Provide the (X, Y) coordinate of the cell's center where the given text is located.  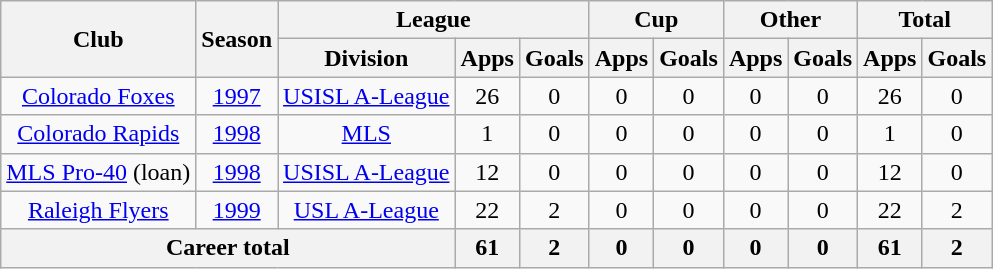
Colorado Foxes (98, 96)
Career total (228, 248)
MLS Pro-40 (loan) (98, 172)
Colorado Rapids (98, 134)
Raleigh Flyers (98, 210)
MLS (366, 134)
1999 (237, 210)
Club (98, 39)
1997 (237, 96)
Total (925, 20)
USL A-League (366, 210)
Division (366, 58)
Other (790, 20)
Cup (656, 20)
Season (237, 39)
League (434, 20)
